Scan for the cell matching the given text and deliver its [X, Y] coordinate at center. 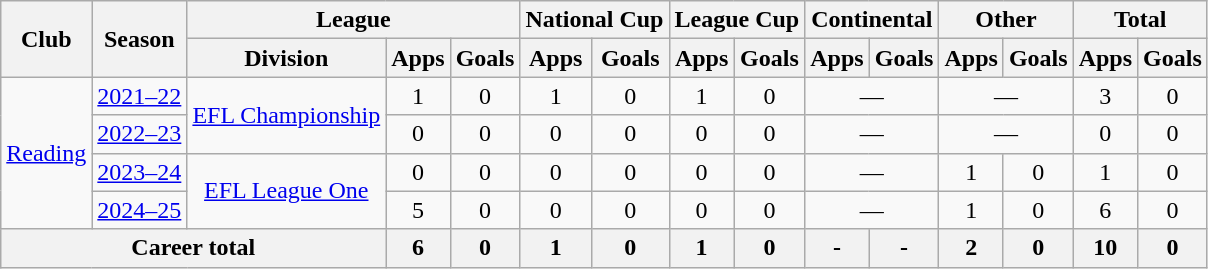
Career total [194, 248]
EFL League One [286, 191]
Continental [872, 20]
EFL Championship [286, 115]
Total [1140, 20]
5 [418, 210]
2024–25 [140, 210]
2023–24 [140, 172]
Division [286, 58]
National Cup [594, 20]
Club [46, 39]
3 [1105, 96]
2021–22 [140, 96]
League Cup [737, 20]
2022–23 [140, 134]
Reading [46, 153]
10 [1105, 248]
2 [971, 248]
Season [140, 39]
Other [1006, 20]
League [354, 20]
